From the cell containing the given text, extract its center point as [X, Y] coordinate. 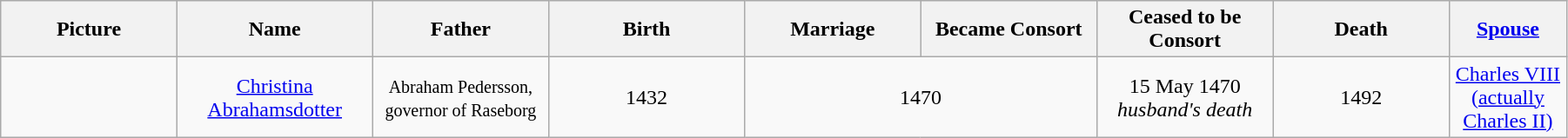
Charles VIII (actually Charles II) [1507, 97]
Became Consort [1008, 30]
Ceased to be Consort [1184, 30]
15 May 1470husband's death [1184, 97]
Abraham Pedersson, governor of Raseborg [460, 97]
Spouse [1507, 30]
1432 [647, 97]
Birth [647, 30]
Picture [89, 30]
Marriage [833, 30]
Father [460, 30]
Name [275, 30]
1492 [1361, 97]
Christina Abrahamsdotter [275, 97]
Death [1361, 30]
1470 [921, 97]
